Identify which cell holds the provided text, then report its (X, Y) central coordinate. 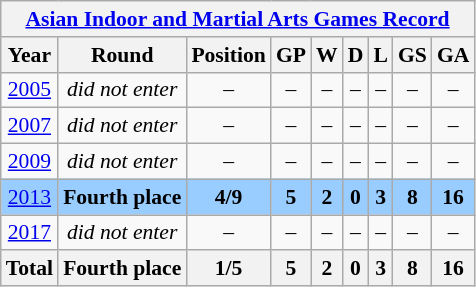
2005 (30, 90)
GA (454, 55)
2007 (30, 126)
L (380, 55)
Year (30, 55)
1/5 (228, 269)
2009 (30, 162)
Total (30, 269)
D (356, 55)
GS (412, 55)
Asian Indoor and Martial Arts Games Record (238, 19)
Position (228, 55)
2013 (30, 197)
2017 (30, 233)
W (327, 55)
4/9 (228, 197)
Round (122, 55)
GP (291, 55)
